Detect which cell encompasses the target text, then output its (X, Y) center coordinate. 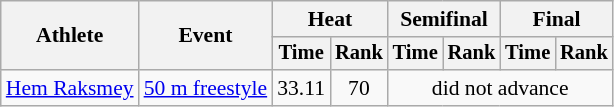
Hem Raksmey (70, 88)
70 (359, 88)
Heat (330, 19)
33.11 (301, 88)
50 m freestyle (206, 88)
Event (206, 36)
did not advance (500, 88)
Final (556, 19)
Semifinal (444, 19)
Athlete (70, 36)
